For the text-containing cell, return its midpoint in [X, Y] coordinate format. 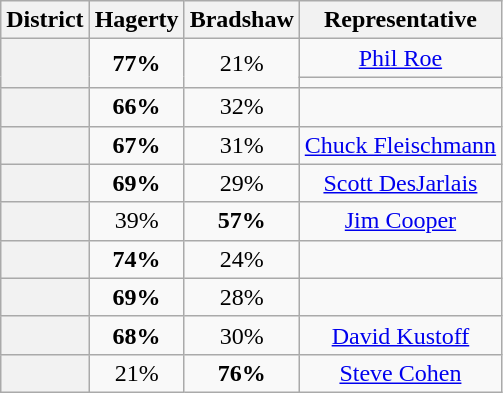
77% [136, 64]
Scott DesJarlais [400, 183]
30% [242, 335]
57% [242, 221]
28% [242, 297]
32% [242, 107]
Representative [400, 20]
29% [242, 183]
74% [136, 259]
District [45, 20]
67% [136, 145]
Chuck Fleischmann [400, 145]
76% [242, 373]
68% [136, 335]
Bradshaw [242, 20]
Steve Cohen [400, 373]
David Kustoff [400, 335]
Jim Cooper [400, 221]
39% [136, 221]
24% [242, 259]
Hagerty [136, 20]
31% [242, 145]
66% [136, 107]
Phil Roe [400, 58]
